Find where the given text appears and provide that cell's center as [x, y] coordinate. 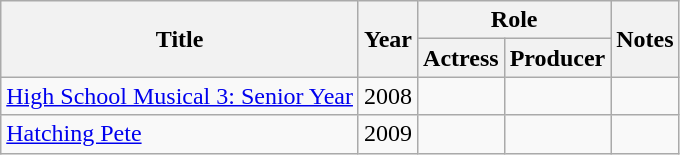
2008 [388, 96]
2009 [388, 134]
Hatching Pete [180, 134]
Notes [645, 39]
High School Musical 3: Senior Year [180, 96]
Year [388, 39]
Role [514, 20]
Producer [558, 58]
Title [180, 39]
Actress [462, 58]
